Identify which cell holds the provided text, then report its [x, y] central coordinate. 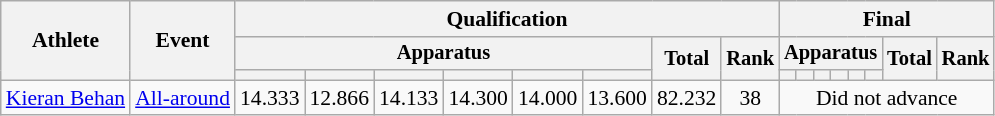
Kieran Behan [66, 98]
12.866 [338, 98]
13.600 [616, 98]
Did not advance [886, 98]
Final [886, 19]
Qualification [507, 19]
38 [750, 98]
Event [182, 40]
82.232 [686, 98]
14.133 [408, 98]
14.333 [270, 98]
Athlete [66, 40]
14.300 [478, 98]
14.000 [548, 98]
All-around [182, 98]
